Identify which cell holds the provided text, then report its [x, y] central coordinate. 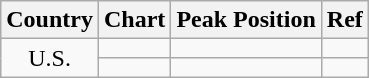
Peak Position [246, 20]
Ref [344, 20]
U.S. [50, 58]
Country [50, 20]
Chart [134, 20]
